Locate the cell with the specified text and output its [X, Y] center coordinate. 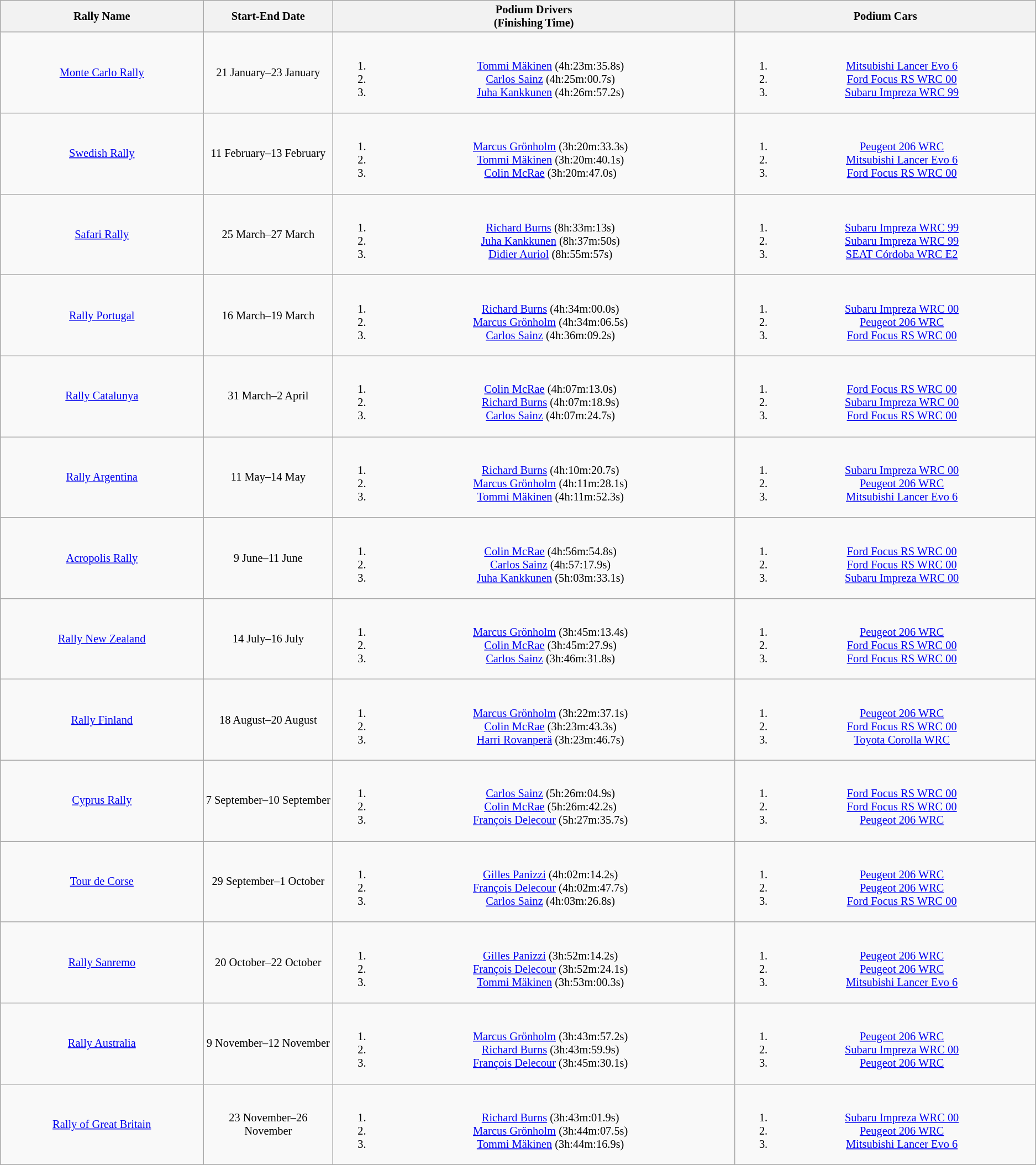
9 November–12 November [269, 1043]
Marcus Grönholm (3h:22m:37.1s) Colin McRae (3h:23m:43.3s) Harri Rovanperä (3h:23m:46.7s) [534, 720]
29 September–1 October [269, 881]
Rally Finland [102, 720]
Rally Australia [102, 1043]
7 September–10 September [269, 800]
Rally Name [102, 16]
Podium Drivers (Finishing Time) [534, 16]
23 November–26 November [269, 1124]
Marcus Grönholm (3h:45m:13.4s) Colin McRae (3h:45m:27.9s) Carlos Sainz (3h:46m:31.8s) [534, 639]
Rally Catalunya [102, 396]
Peugeot 206 WRCMitsubishi Lancer Evo 6Ford Focus RS WRC 00 [885, 153]
Colin McRae (4h:56m:54.8s) Carlos Sainz (4h:57:17.9s) Juha Kankkunen (5h:03m:33.1s) [534, 558]
Rally Portugal [102, 315]
25 March–27 March [269, 234]
Podium Cars [885, 16]
16 March–19 March [269, 315]
Rally Sanremo [102, 962]
11 May–14 May [269, 477]
Start-End Date [269, 16]
Rally Argentina [102, 477]
20 October–22 October [269, 962]
Marcus Grönholm (3h:20m:33.3s) Tommi Mäkinen (3h:20m:40.1s) Colin McRae (3h:20m:47.0s) [534, 153]
21 January–23 January [269, 72]
Cyprus Rally [102, 800]
Acropolis Rally [102, 558]
Gilles Panizzi (3h:52m:14.2s) François Delecour (3h:52m:24.1s) Tommi Mäkinen (3h:53m:00.3s) [534, 962]
Tommi Mäkinen (4h:23m:35.8s) Carlos Sainz (4h:25m:00.7s) Juha Kankkunen (4h:26m:57.2s) [534, 72]
Peugeot 206 WRCFord Focus RS WRC 00Ford Focus RS WRC 00 [885, 639]
Rally New Zealand [102, 639]
Colin McRae (4h:07m:13.0s) Richard Burns (4h:07m:18.9s) Carlos Sainz (4h:07m:24.7s) [534, 396]
18 August–20 August [269, 720]
Subaru Impreza WRC 00Peugeot 206 WRCFord Focus RS WRC 00 [885, 315]
Peugeot 206 WRCPeugeot 206 WRCFord Focus RS WRC 00 [885, 881]
Mitsubishi Lancer Evo 6Ford Focus RS WRC 00Subaru Impreza WRC 99 [885, 72]
11 February–13 February [269, 153]
Swedish Rally [102, 153]
Richard Burns (8h:33m:13s) Juha Kankkunen (8h:37m:50s) Didier Auriol (8h:55m:57s) [534, 234]
Ford Focus RS WRC 00Ford Focus RS WRC 00Peugeot 206 WRC [885, 800]
Rally of Great Britain [102, 1124]
Richard Burns (3h:43m:01.9s) Marcus Grönholm (3h:44m:07.5s) Tommi Mäkinen (3h:44m:16.9s) [534, 1124]
Gilles Panizzi (4h:02m:14.2s) François Delecour (4h:02m:47.7s) Carlos Sainz (4h:03m:26.8s) [534, 881]
Subaru Impreza WRC 99Subaru Impreza WRC 99SEAT Córdoba WRC E2 [885, 234]
Ford Focus RS WRC 00Subaru Impreza WRC 00Ford Focus RS WRC 00 [885, 396]
9 June–11 June [269, 558]
31 March–2 April [269, 396]
Carlos Sainz (5h:26m:04.9s) Colin McRae (5h:26m:42.2s) François Delecour (5h:27m:35.7s) [534, 800]
Richard Burns (4h:10m:20.7s) Marcus Grönholm (4h:11m:28.1s) Tommi Mäkinen (4h:11m:52.3s) [534, 477]
Peugeot 206 WRCFord Focus RS WRC 00Toyota Corolla WRC [885, 720]
Safari Rally [102, 234]
14 July–16 July [269, 639]
Monte Carlo Rally [102, 72]
Tour de Corse [102, 881]
Peugeot 206 WRCPeugeot 206 WRCMitsubishi Lancer Evo 6 [885, 962]
Ford Focus RS WRC 00Ford Focus RS WRC 00Subaru Impreza WRC 00 [885, 558]
Marcus Grönholm (3h:43m:57.2s) Richard Burns (3h:43m:59.9s) François Delecour (3h:45m:30.1s) [534, 1043]
Richard Burns (4h:34m:00.0s) Marcus Grönholm (4h:34m:06.5s) Carlos Sainz (4h:36m:09.2s) [534, 315]
Peugeot 206 WRCSubaru Impreza WRC 00Peugeot 206 WRC [885, 1043]
